Output the (X, Y) coordinate of the center of the cell containing the given text.  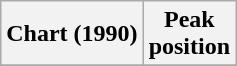
Chart (1990) (72, 34)
Peakposition (189, 34)
